Identify which cell holds the provided text, then report its [X, Y] central coordinate. 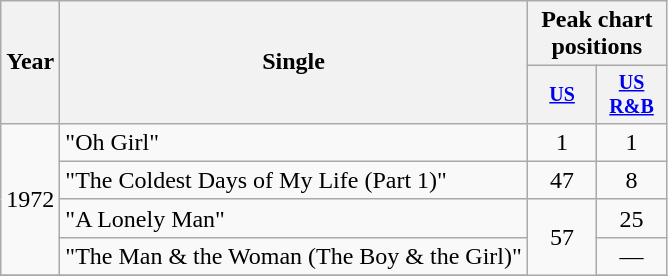
1972 [30, 199]
US [562, 94]
25 [632, 218]
Single [294, 62]
8 [632, 180]
47 [562, 180]
"Oh Girl" [294, 142]
57 [562, 237]
Year [30, 62]
Peak chart positions [596, 34]
USR&B [632, 94]
"The Man & the Woman (The Boy & the Girl)" [294, 256]
"The Coldest Days of My Life (Part 1)" [294, 180]
"A Lonely Man" [294, 218]
— [632, 256]
